For the text-containing cell, return its midpoint in (x, y) coordinate format. 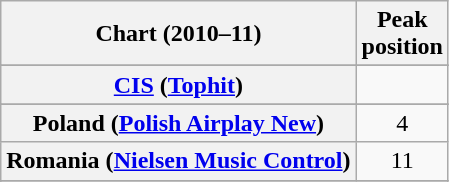
CIS (Tophit) (178, 85)
11 (402, 161)
Poland (Polish Airplay New) (178, 123)
4 (402, 123)
Peakposition (402, 34)
Romania (Nielsen Music Control) (178, 161)
Chart (2010–11) (178, 34)
